Provide the (X, Y) coordinate of the cell's center where the given text is located.  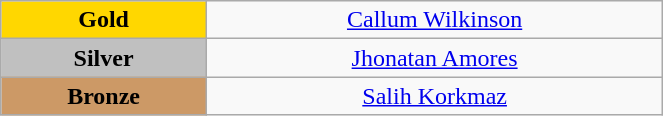
Silver (104, 58)
Salih Korkmaz (434, 96)
Bronze (104, 96)
Jhonatan Amores (434, 58)
Gold (104, 20)
Callum Wilkinson (434, 20)
